Find where the given text appears and provide that cell's center as (X, Y) coordinate. 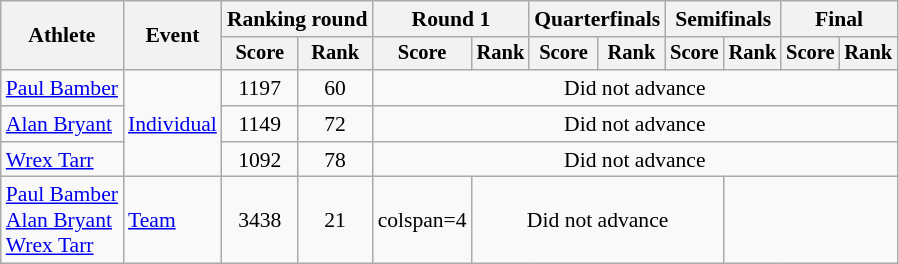
Wrex Tarr (62, 160)
3438 (260, 220)
Alan Bryant (62, 124)
1092 (260, 160)
Paul BamberAlan BryantWrex Tarr (62, 220)
Final (839, 19)
Ranking round (298, 19)
Individual (172, 124)
Quarterfinals (597, 19)
colspan=4 (422, 220)
60 (336, 88)
Paul Bamber (62, 88)
1149 (260, 124)
1197 (260, 88)
Event (172, 36)
Semifinals (723, 19)
Team (172, 220)
21 (336, 220)
78 (336, 160)
72 (336, 124)
Athlete (62, 36)
Round 1 (452, 19)
